From the cell containing the given text, extract its center point as (X, Y) coordinate. 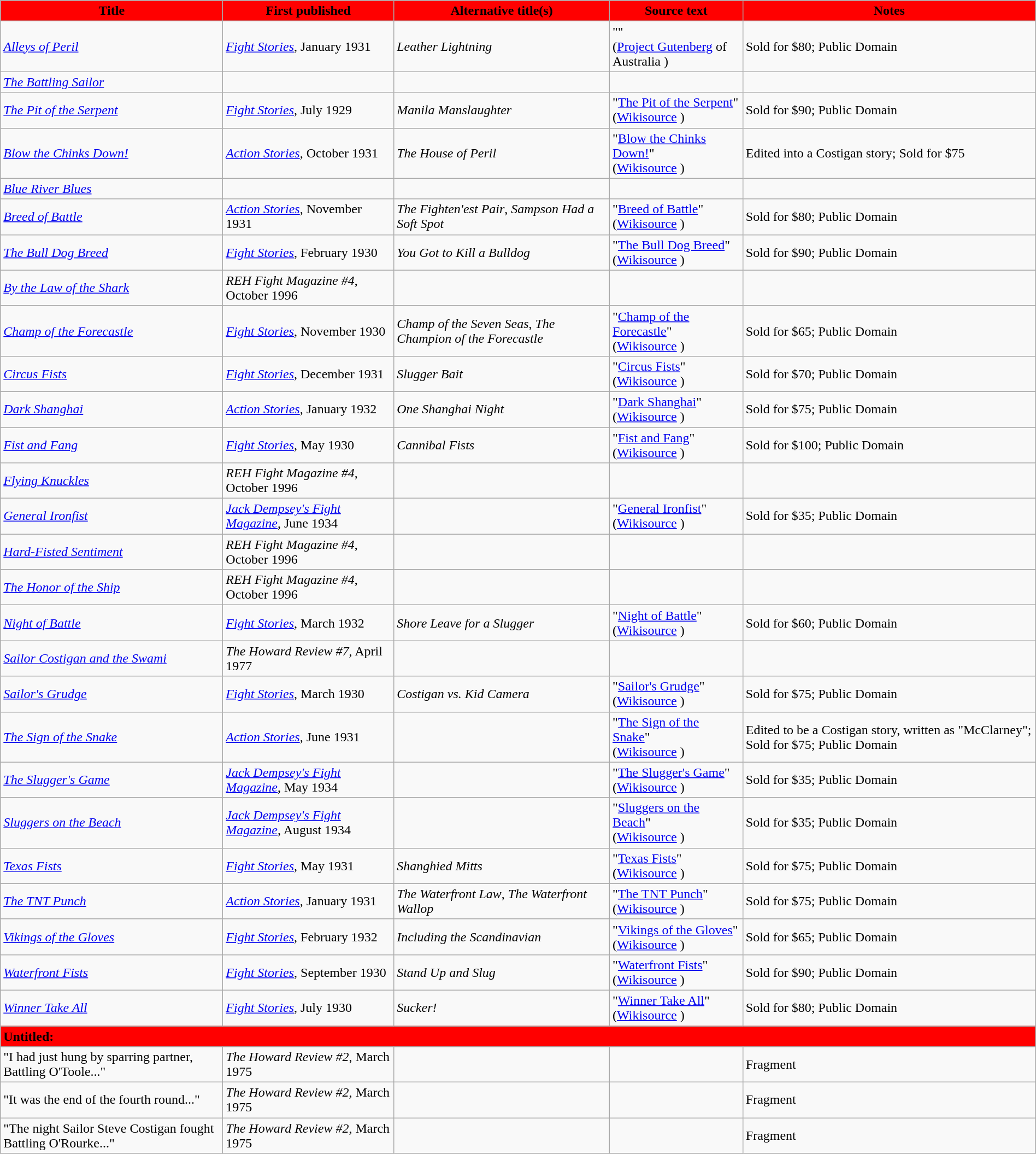
"Texas Fists" (Wikisource ) (676, 866)
Including the Scandinavian (502, 937)
Blue River Blues (111, 189)
Alleys of Peril (111, 46)
Untitled: (518, 1036)
Action Stories, October 1931 (308, 153)
Breed of Battle (111, 216)
Night of Battle (111, 623)
Fight Stories, February 1930 (308, 253)
Vikings of the Gloves (111, 937)
Dark Shanghai (111, 409)
Action Stories, June 1931 (308, 737)
"Blow the Chinks Down!" (Wikisource ) (676, 153)
Jack Dempsey's Fight Magazine, May 1934 (308, 780)
The TNT Punch (111, 901)
Fist and Fang (111, 445)
Fight Stories, July 1930 (308, 1008)
Slugger Bait (502, 374)
"The Slugger's Game" (Wikisource ) (676, 780)
"I had just hung by sparring partner, Battling O'Toole..." (111, 1065)
The House of Peril (502, 153)
First published (308, 11)
The Bull Dog Breed (111, 253)
Leather Lightning (502, 46)
Fight Stories, September 1930 (308, 972)
Alternative title(s) (502, 11)
"The Pit of the Serpent" (Wikisource ) (676, 110)
Edited into a Costigan story; Sold for $75 (889, 153)
"General Ironfist" (Wikisource ) (676, 516)
You Got to Kill a Bulldog (502, 253)
Source text (676, 11)
"Sluggers on the Beach" (Wikisource ) (676, 823)
The Fighten'est Pair, Sampson Had a Soft Spot (502, 216)
The Howard Review #7, April 1977 (308, 658)
Hard-Fisted Sentiment (111, 552)
Action Stories, January 1931 (308, 901)
Edited to be a Costigan story, written as "McClarney"; Sold for $75; Public Domain (889, 737)
"" (Project Gutenberg of Australia ) (676, 46)
Flying Knuckles (111, 481)
"The Sign of the Snake" (Wikisource ) (676, 737)
Sold for $100; Public Domain (889, 445)
Fight Stories, February 1932 (308, 937)
"Night of Battle" (Wikisource ) (676, 623)
Sluggers on the Beach (111, 823)
Champ of the Forecastle (111, 331)
Cannibal Fists (502, 445)
The Honor of the Ship (111, 587)
"Champ of the Forecastle" (Wikisource ) (676, 331)
Champ of the Seven Seas, The Champion of the Forecastle (502, 331)
Action Stories, January 1932 (308, 409)
Fight Stories, March 1932 (308, 623)
The Slugger's Game (111, 780)
Sucker! (502, 1008)
"Waterfront Fists" (Wikisource ) (676, 972)
"The Bull Dog Breed" (Wikisource ) (676, 253)
Stand Up and Slug (502, 972)
"Breed of Battle" (Wikisource ) (676, 216)
Shore Leave for a Slugger (502, 623)
"The TNT Punch" (Wikisource ) (676, 901)
"It was the end of the fourth round..." (111, 1100)
The Pit of the Serpent (111, 110)
Waterfront Fists (111, 972)
"The night Sailor Steve Costigan fought Battling O'Rourke..." (111, 1136)
Fight Stories, March 1930 (308, 694)
Sailor's Grudge (111, 694)
"Dark Shanghai" (Wikisource ) (676, 409)
Jack Dempsey's Fight Magazine, August 1934 (308, 823)
Fight Stories, May 1930 (308, 445)
The Sign of the Snake (111, 737)
Fight Stories, November 1930 (308, 331)
"Sailor's Grudge" (Wikisource ) (676, 694)
Jack Dempsey's Fight Magazine, June 1934 (308, 516)
Fight Stories, December 1931 (308, 374)
Fight Stories, January 1931 (308, 46)
One Shanghai Night (502, 409)
Sold for $60; Public Domain (889, 623)
The Waterfront Law, The Waterfront Wallop (502, 901)
Title (111, 11)
Sailor Costigan and the Swami (111, 658)
"Winner Take All" (Wikisource ) (676, 1008)
Manila Manslaughter (502, 110)
The Battling Sailor (111, 82)
"Vikings of the Gloves" (Wikisource ) (676, 937)
Fight Stories, July 1929 (308, 110)
"Circus Fists" (Wikisource ) (676, 374)
"Fist and Fang" (Wikisource ) (676, 445)
Sold for $70; Public Domain (889, 374)
Fight Stories, May 1931 (308, 866)
Blow the Chinks Down! (111, 153)
By the Law of the Shark (111, 288)
Texas Fists (111, 866)
Notes (889, 11)
Shanghied Mitts (502, 866)
General Ironfist (111, 516)
Costigan vs. Kid Camera (502, 694)
Action Stories, November 1931 (308, 216)
Circus Fists (111, 374)
Winner Take All (111, 1008)
